Return the [X, Y] coordinate for the center point of the cell that contains the specified text.  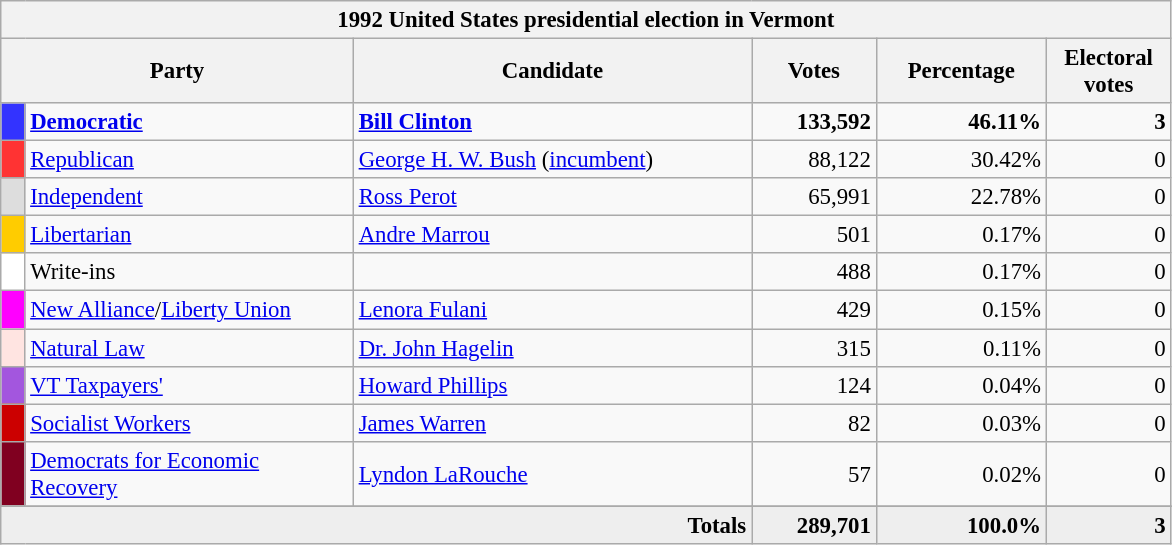
65,991 [814, 197]
Lyndon LaRouche [552, 474]
Party [178, 72]
1992 United States presidential election in Vermont [586, 20]
46.11% [961, 122]
Write-ins [189, 273]
Natural Law [189, 348]
429 [814, 310]
Candidate [552, 72]
Dr. John Hagelin [552, 348]
Socialist Workers [189, 423]
0.03% [961, 423]
James Warren [552, 423]
Ross Perot [552, 197]
Totals [376, 525]
501 [814, 235]
Electoral votes [1108, 72]
Bill Clinton [552, 122]
George H. W. Bush (incumbent) [552, 160]
124 [814, 385]
289,701 [814, 525]
488 [814, 273]
Votes [814, 72]
315 [814, 348]
100.0% [961, 525]
22.78% [961, 197]
Democrats for Economic Recovery [189, 474]
0.04% [961, 385]
Andre Marrou [552, 235]
Howard Phillips [552, 385]
57 [814, 474]
88,122 [814, 160]
Republican [189, 160]
Democratic [189, 122]
VT Taxpayers' [189, 385]
New Alliance/Liberty Union [189, 310]
Independent [189, 197]
133,592 [814, 122]
Lenora Fulani [552, 310]
0.11% [961, 348]
0.15% [961, 310]
30.42% [961, 160]
82 [814, 423]
0.02% [961, 474]
Libertarian [189, 235]
Percentage [961, 72]
